Return (x, y) of the center of cell containing provided text 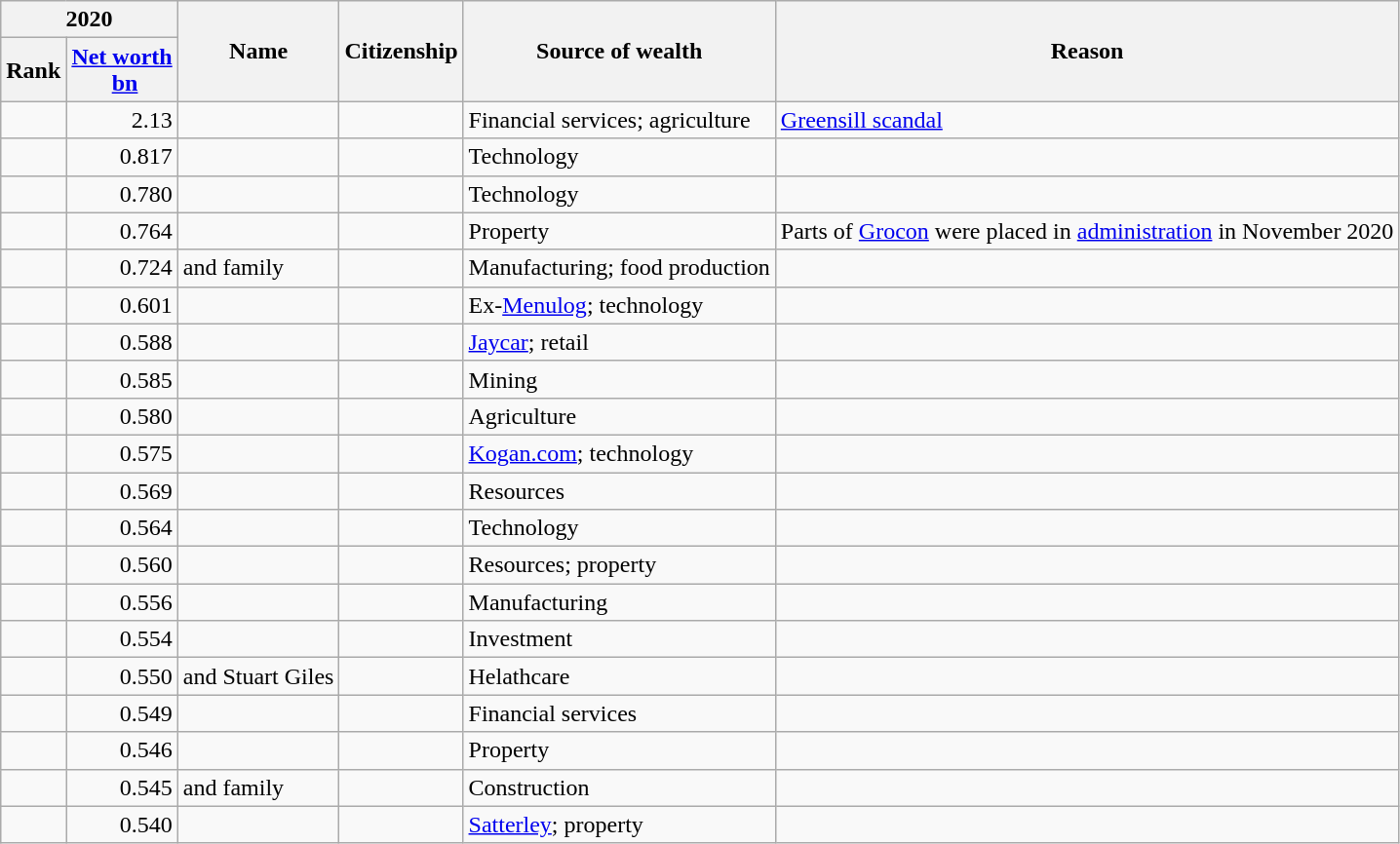
Financial services (619, 713)
0.540 (122, 825)
Satterley; property (619, 825)
Manufacturing; food production (619, 268)
2.13 (122, 120)
Ex-Menulog; technology (619, 305)
0.780 (122, 194)
Name (258, 51)
Kogan.com; technology (619, 453)
Reason (1087, 51)
and Stuart Giles (258, 676)
Helathcare (619, 676)
0.549 (122, 713)
0.580 (122, 416)
Investment (619, 639)
Jaycar; retail (619, 342)
0.588 (122, 342)
Construction (619, 787)
Financial services; agriculture (619, 120)
2020 (90, 19)
0.817 (122, 157)
Net worth bn (122, 70)
Resources; property (619, 565)
0.560 (122, 565)
Mining (619, 379)
Source of wealth (619, 51)
Resources (619, 490)
Citizenship (402, 51)
0.554 (122, 639)
0.545 (122, 787)
0.564 (122, 528)
0.601 (122, 305)
0.556 (122, 602)
0.724 (122, 268)
0.764 (122, 231)
0.575 (122, 453)
0.546 (122, 750)
Agriculture (619, 416)
0.569 (122, 490)
0.550 (122, 676)
Manufacturing (619, 602)
Parts of Grocon were placed in administration in November 2020 (1087, 231)
Greensill scandal (1087, 120)
Rank (33, 70)
0.585 (122, 379)
